From the cell containing the given text, extract its center point as (X, Y) coordinate. 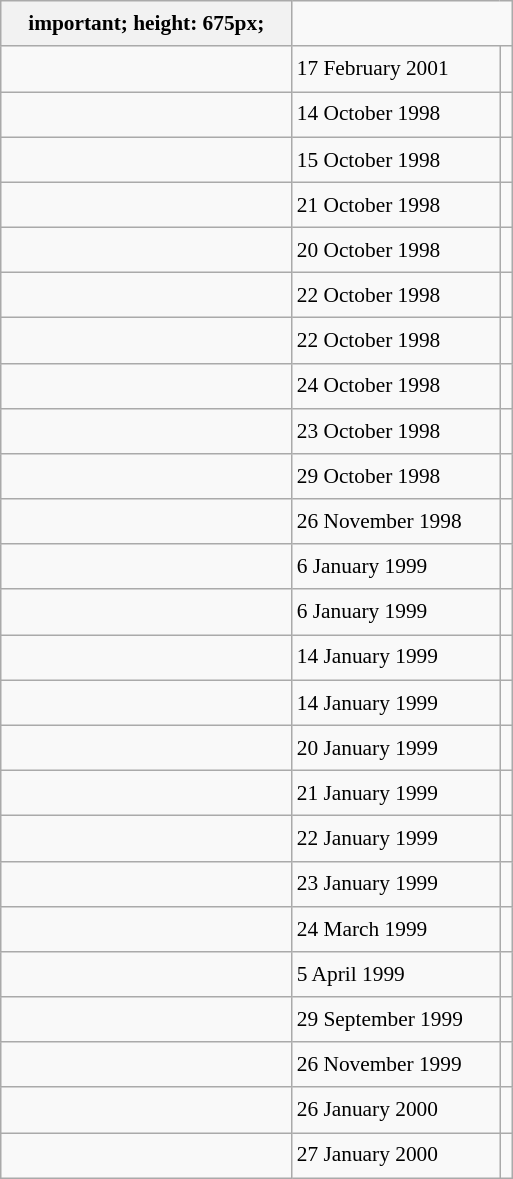
20 January 1999 (396, 748)
27 January 2000 (396, 1156)
26 November 1998 (396, 522)
29 October 1998 (396, 476)
important; height: 675px; (146, 24)
5 April 1999 (396, 974)
23 January 1999 (396, 884)
22 January 1999 (396, 838)
20 October 1998 (396, 250)
24 October 1998 (396, 386)
14 October 1998 (396, 114)
21 January 1999 (396, 792)
21 October 1998 (396, 204)
26 January 2000 (396, 1110)
15 October 1998 (396, 160)
29 September 1999 (396, 1020)
26 November 1999 (396, 1064)
17 February 2001 (396, 68)
24 March 1999 (396, 928)
23 October 1998 (396, 430)
